Return the (X, Y) coordinate for the center point of the cell that contains the specified text.  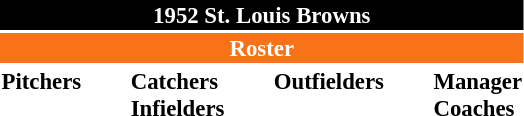
Roster (262, 48)
1952 St. Louis Browns (262, 15)
